Find where the given text appears and provide that cell's center as (x, y) coordinate. 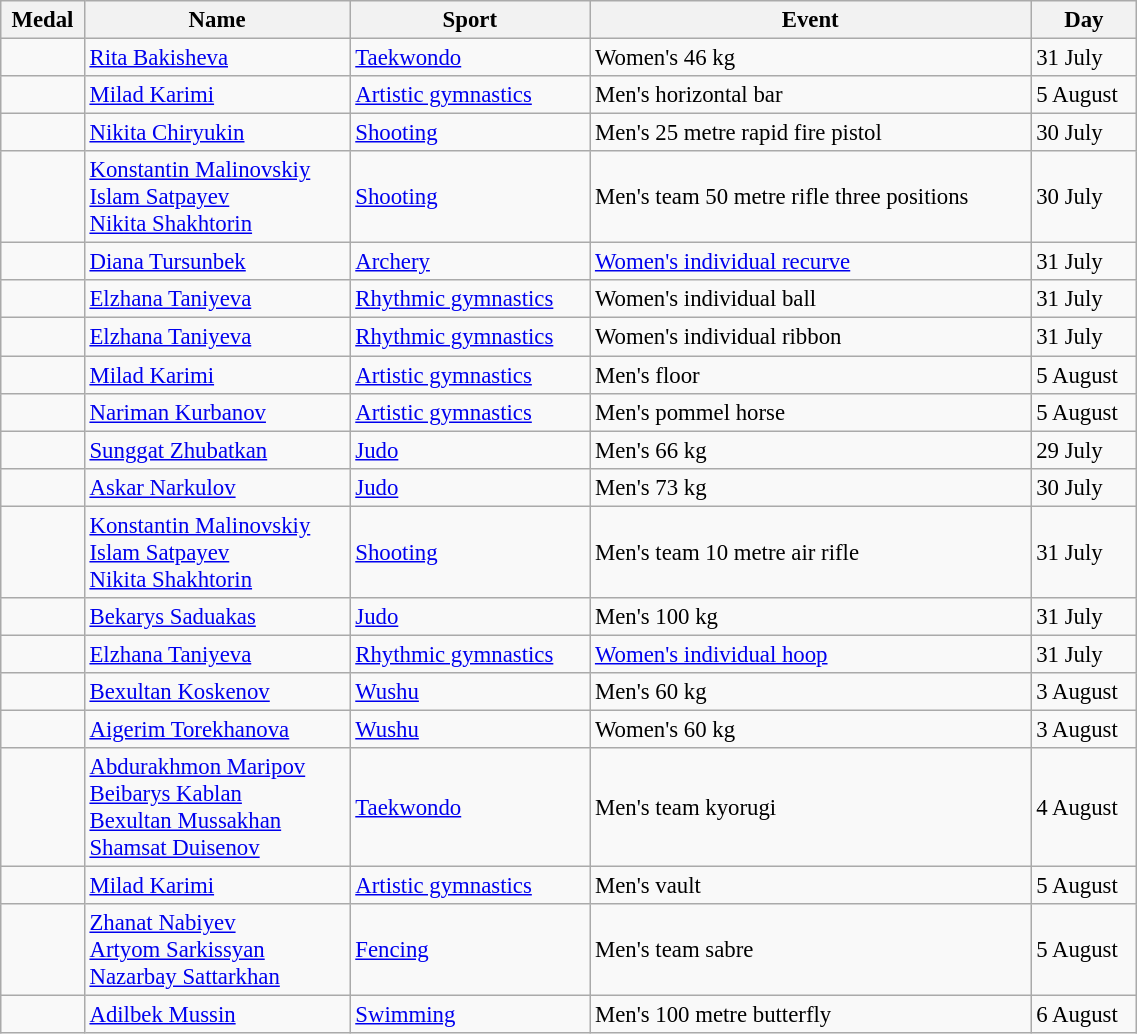
Men's vault (810, 886)
Zhanat NabiyevArtyom SarkissyanNazarbay Sattarkhan (217, 950)
Men's team kyorugi (810, 808)
Men's 100 kg (810, 617)
Men's floor (810, 375)
Women's 46 kg (810, 58)
Aigerim Torekhanova (217, 729)
4 August (1084, 808)
29 July (1084, 450)
6 August (1084, 1015)
Men's 60 kg (810, 692)
Day (1084, 20)
Swimming (470, 1015)
Women's 60 kg (810, 729)
Fencing (470, 950)
Men's team 50 metre rifle three positions (810, 197)
Diana Tursunbek (217, 262)
Sunggat Zhubatkan (217, 450)
Rita Bakisheva (217, 58)
Men's team sabre (810, 950)
Nikita Chiryukin (217, 133)
Men's 66 kg (810, 450)
Adilbek Mussin (217, 1015)
Women's individual ball (810, 299)
Men's horizontal bar (810, 95)
Askar Narkulov (217, 487)
Women's individual recurve (810, 262)
Bekarys Saduakas (217, 617)
Men's pommel horse (810, 412)
Women's individual hoop (810, 654)
Event (810, 20)
Archery (470, 262)
Sport (470, 20)
Women's individual ribbon (810, 337)
Medal (42, 20)
Nariman Kurbanov (217, 412)
Name (217, 20)
Bexultan Koskenov (217, 692)
Men's 25 metre rapid fire pistol (810, 133)
Men's 100 metre butterfly (810, 1015)
Men's 73 kg (810, 487)
Abdurakhmon MaripovBeibarys KablanBexultan MussakhanShamsat Duisenov (217, 808)
Men's team 10 metre air rifle (810, 552)
